Locate the cell with the specified text and output its (X, Y) center coordinate. 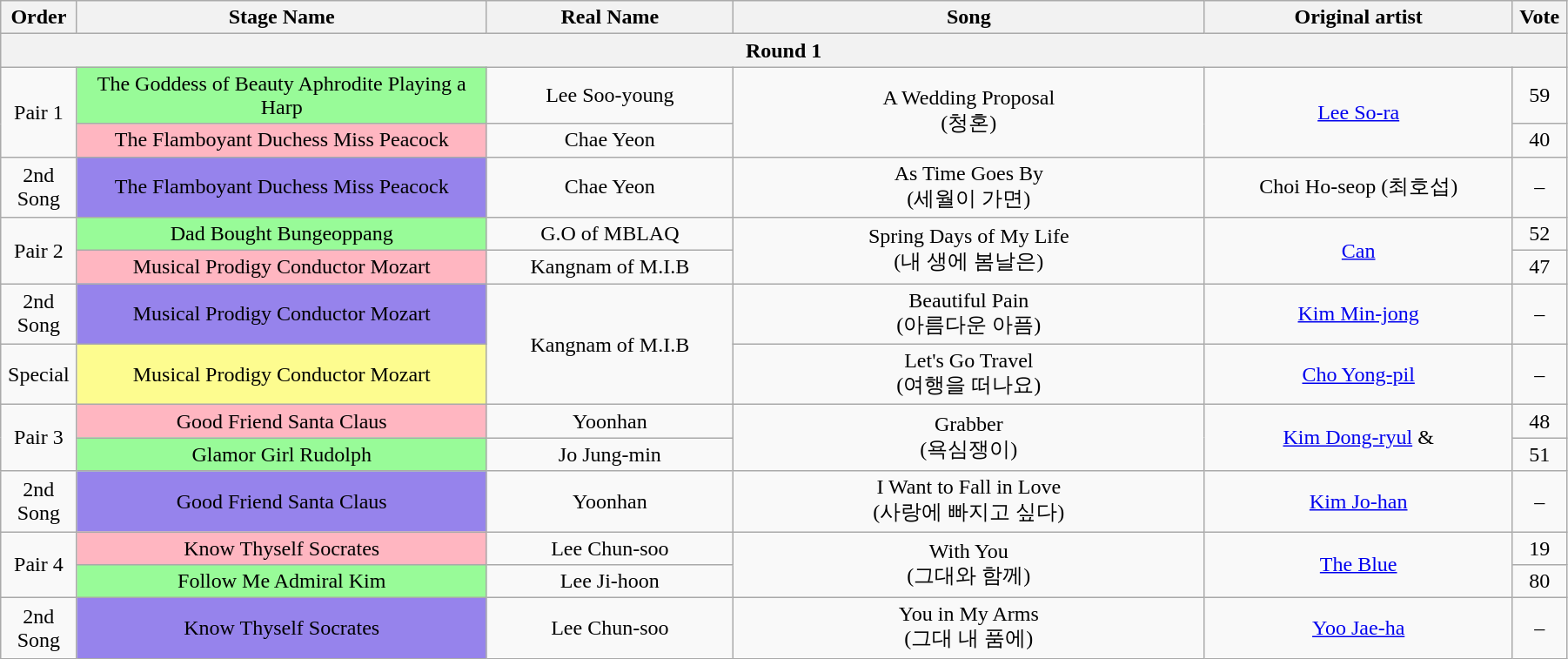
As Time Goes By(세월이 가면) (968, 187)
19 (1539, 548)
Grabber(욕심쟁이) (968, 438)
Can (1358, 251)
Original artist (1358, 17)
Glamor Girl Rudolph (282, 454)
Let's Go Travel(여행을 떠나요) (968, 374)
The Goddess of Beauty Aphrodite Playing a Harp (282, 96)
Follow Me Admiral Kim (282, 582)
59 (1539, 96)
Special (38, 374)
Jo Jung-min (609, 454)
Pair 4 (38, 564)
Choi Ho-seop (최호섭) (1358, 187)
Beautiful Pain(아름다운 아픔) (968, 314)
47 (1539, 267)
Kim Dong-ryul & (1358, 438)
I Want to Fall in Love(사랑에 빠지고 싶다) (968, 501)
48 (1539, 421)
Spring Days of My Life(내 생에 봄날은) (968, 251)
With You(그대와 함께) (968, 564)
Stage Name (282, 17)
Yoo Jae-ha (1358, 629)
Lee Soo-young (609, 96)
Dad Bought Bungeoppang (282, 234)
Lee So-ra (1358, 111)
51 (1539, 454)
80 (1539, 582)
Vote (1539, 17)
Kim Min-jong (1358, 314)
Cho Yong-pil (1358, 374)
40 (1539, 140)
A Wedding Proposal(청혼) (968, 111)
The Blue (1358, 564)
Pair 2 (38, 251)
Order (38, 17)
Real Name (609, 17)
Pair 1 (38, 111)
G.O of MBLAQ (609, 234)
52 (1539, 234)
Kim Jo-han (1358, 501)
Lee Ji-hoon (609, 582)
Song (968, 17)
You in My Arms(그대 내 품에) (968, 629)
Pair 3 (38, 438)
Round 1 (784, 50)
